Determine the (x, y) coordinate at the center of the cell enclosing the given text.  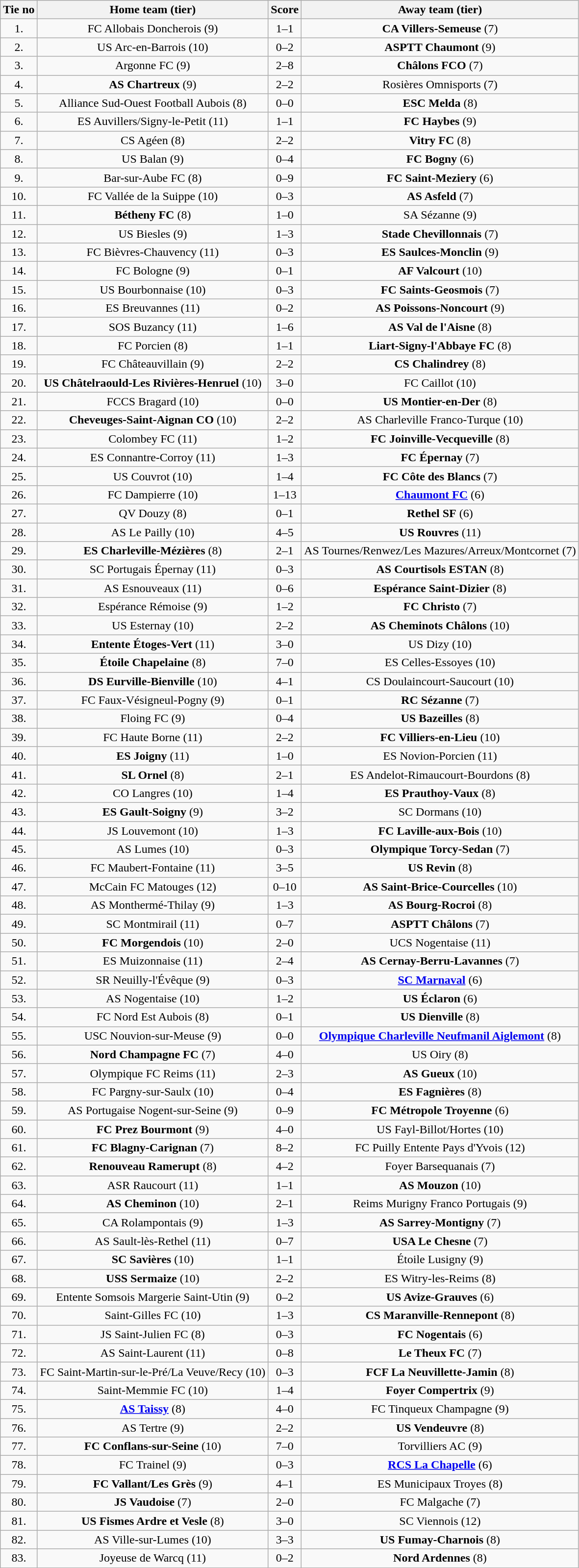
US Biesles (9) (153, 234)
Chaumont FC (6) (440, 495)
ASR Raucourt (11) (153, 1185)
AS Tertre (9) (153, 1428)
58. (19, 1092)
AS Asfeld (7) (440, 196)
US Vendeuvre (8) (440, 1428)
ES Andelot-Rimaucourt-Bourdons (8) (440, 774)
SC Viennois (12) (440, 1521)
54. (19, 1017)
Olympique FC Reims (11) (153, 1073)
ES Prauthoy-Vaux (8) (440, 793)
JS Vaudoise (7) (153, 1502)
Étoile Lusigny (9) (440, 1260)
60. (19, 1129)
41. (19, 774)
61. (19, 1148)
US Bourbonnaise (10) (153, 290)
AS Esnouveaux (11) (153, 588)
AS Taissy (8) (153, 1409)
71. (19, 1334)
8–2 (285, 1148)
ASPTT Châlons (7) (440, 924)
SA Sézanne (9) (440, 215)
38. (19, 719)
CA Villers-Semeuse (7) (440, 28)
RC Sézanne (7) (440, 700)
Bétheny FC (8) (153, 215)
65. (19, 1222)
US Éclaron (6) (440, 998)
FC Pargny-sur-Saulx (10) (153, 1092)
ES Witry-les-Reims (8) (440, 1278)
1–6 (285, 327)
AS Monthermé-Thilay (9) (153, 905)
AS Saint-Laurent (11) (153, 1353)
Nord Champagne FC (7) (153, 1054)
56. (19, 1054)
76. (19, 1428)
34. (19, 644)
21. (19, 401)
7. (19, 140)
FC Tinqueux Champagne (9) (440, 1409)
14. (19, 271)
18. (19, 346)
70. (19, 1316)
Châlons FCO (7) (440, 66)
AS Mouzon (10) (440, 1185)
6. (19, 122)
Home team (tier) (153, 10)
ES Fagnières (8) (440, 1092)
Stade Chevillonnais (7) (440, 234)
FC Bogny (6) (440, 159)
AS Nogentaise (10) (153, 998)
48. (19, 905)
30. (19, 570)
Entente Étoges-Vert (11) (153, 644)
82. (19, 1540)
Entente Somsois Margerie Saint-Utin (9) (153, 1297)
ES Muizonnaise (11) (153, 961)
1–13 (285, 495)
81. (19, 1521)
25. (19, 476)
51. (19, 961)
45. (19, 849)
44. (19, 831)
SR Neuilly-l'Évêque (9) (153, 980)
US Revin (8) (440, 868)
47. (19, 887)
2–4 (285, 961)
AS Ville-sur-Lumes (10) (153, 1540)
67. (19, 1260)
Le Theux FC (7) (440, 1353)
FC Morgendois (10) (153, 943)
US Fayl-Billot/Hortes (10) (440, 1129)
AS Lumes (10) (153, 849)
FC Haute Borne (11) (153, 737)
FC Faux-Vésigneul-Pogny (9) (153, 700)
73. (19, 1371)
US Fismes Ardre et Vesle (8) (153, 1521)
80. (19, 1502)
AS Gueux (10) (440, 1073)
SC Marnaval (6) (440, 980)
AS Val de l'Aisne (8) (440, 327)
FC Trainel (9) (153, 1465)
USC Nouvion-sur-Meuse (9) (153, 1036)
83. (19, 1558)
Saint-Memmie FC (10) (153, 1390)
FC Conflans-sur-Seine (10) (153, 1446)
3–2 (285, 812)
US Oiry (8) (440, 1054)
62. (19, 1167)
Nord Ardennes (8) (440, 1558)
13. (19, 252)
US Châtelraould-Les Rivières-Henruel (10) (153, 383)
FC Châteauvillain (9) (153, 364)
FC Christo (7) (440, 607)
26. (19, 495)
AS Chartreux (9) (153, 84)
ESC Melda (8) (440, 103)
AS Poissons-Noncourt (9) (440, 308)
SC Dormans (10) (440, 812)
FC Joinville-Vecqueville (8) (440, 439)
FC Laville-aux-Bois (10) (440, 831)
FC Vallée de la Suippe (10) (153, 196)
79. (19, 1484)
AS Cheminon (10) (153, 1204)
US Bazeilles (8) (440, 719)
AS Bourg-Rocroi (8) (440, 905)
59. (19, 1110)
CO Langres (10) (153, 793)
49. (19, 924)
FC Bologne (9) (153, 271)
15. (19, 290)
US Fumay-Charnois (8) (440, 1540)
75. (19, 1409)
36. (19, 681)
ES Auvillers/Signy-le-Petit (11) (153, 122)
Tie no (19, 10)
Renouveau Ramerupt (8) (153, 1167)
4. (19, 84)
ES Connantre-Corroy (11) (153, 457)
3–3 (285, 1540)
1. (19, 28)
22. (19, 420)
FC Allobais Doncherois (9) (153, 28)
Torvilliers AC (9) (440, 1446)
Cheveuges-Saint-Aignan CO (10) (153, 420)
US Montier-en-Der (8) (440, 401)
72. (19, 1353)
27. (19, 513)
Vitry FC (8) (440, 140)
Joyeuse de Warcq (11) (153, 1558)
2–8 (285, 66)
3. (19, 66)
CS Agéen (8) (153, 140)
2–3 (285, 1073)
US Dizy (10) (440, 644)
AS Saint-Brice-Courcelles (10) (440, 887)
3–5 (285, 868)
32. (19, 607)
Colombey FC (11) (153, 439)
8. (19, 159)
FC Haybes (9) (440, 122)
5. (19, 103)
ES Novion-Porcien (11) (440, 756)
USS Sermaize (10) (153, 1278)
FC Malgache (7) (440, 1502)
ES Joigny (11) (153, 756)
19. (19, 364)
12. (19, 234)
Argonne FC (9) (153, 66)
CS Chalindrey (8) (440, 364)
FC Nogentais (6) (440, 1334)
FC Bièvres-Chauvency (11) (153, 252)
JS Saint-Julien FC (8) (153, 1334)
Rosières Omnisports (7) (440, 84)
US Balan (9) (153, 159)
JS Louvemont (10) (153, 831)
FC Villiers-en-Lieu (10) (440, 737)
11. (19, 215)
Rethel SF (6) (440, 513)
AS Cheminots Châlons (10) (440, 625)
FC Caillot (10) (440, 383)
35. (19, 663)
31. (19, 588)
0–8 (285, 1353)
29. (19, 551)
AF Valcourt (10) (440, 271)
Espérance Rémoise (9) (153, 607)
28. (19, 532)
FC Prez Bourmont (9) (153, 1129)
DS Eurville-Bienville (10) (153, 681)
CS Maranville-Rennepont (8) (440, 1316)
Étoile Chapelaine (8) (153, 663)
68. (19, 1278)
AS Portugaise Nogent-sur-Seine (9) (153, 1110)
57. (19, 1073)
50. (19, 943)
CA Rolampontais (9) (153, 1222)
FC Saints-Geosmois (7) (440, 290)
55. (19, 1036)
QV Douzy (8) (153, 513)
78. (19, 1465)
Saint-Gilles FC (10) (153, 1316)
Score (285, 10)
0–6 (285, 588)
Olympique Charleville Neufmanil Aiglemont (8) (440, 1036)
AS Sarrey-Montigny (7) (440, 1222)
FC Nord Est Aubois (8) (153, 1017)
UCS Nogentaise (11) (440, 943)
10. (19, 196)
24. (19, 457)
23. (19, 439)
63. (19, 1185)
16. (19, 308)
FC Vallant/Les Grès (9) (153, 1484)
US Rouvres (11) (440, 532)
FC Épernay (7) (440, 457)
Reims Murigny Franco Portugais (9) (440, 1204)
SL Ornel (8) (153, 774)
SC Savières (10) (153, 1260)
AS Le Pailly (10) (153, 532)
37. (19, 700)
FC Porcien (8) (153, 346)
USA Le Chesne (7) (440, 1241)
AS Tournes/Renwez/Les Mazures/Arreux/Montcornet (7) (440, 551)
69. (19, 1297)
SC Portugais Épernay (11) (153, 570)
Away team (tier) (440, 10)
AS Sault-lès-Rethel (11) (153, 1241)
46. (19, 868)
Espérance Saint-Dizier (8) (440, 588)
FC Saint-Meziery (6) (440, 177)
FC Maubert-Fontaine (11) (153, 868)
42. (19, 793)
2. (19, 47)
52. (19, 980)
FC Côte des Blancs (7) (440, 476)
AS Courtisols ESTAN (8) (440, 570)
ES Breuvannes (11) (153, 308)
0–10 (285, 887)
US Esternay (10) (153, 625)
4–5 (285, 532)
17. (19, 327)
39. (19, 737)
FCF La Neuvillette-Jamin (8) (440, 1371)
Floing FC (9) (153, 719)
FC Puilly Entente Pays d'Yvois (12) (440, 1148)
FCCS Bragard (10) (153, 401)
Liart-Signy-l'Abbaye FC (8) (440, 346)
Olympique Torcy-Sedan (7) (440, 849)
Foyer Barsequanais (7) (440, 1167)
US Couvrot (10) (153, 476)
20. (19, 383)
ES Saulces-Monclin (9) (440, 252)
ES Celles-Essoyes (10) (440, 663)
40. (19, 756)
AS Charleville Franco-Turque (10) (440, 420)
53. (19, 998)
SC Montmirail (11) (153, 924)
4–2 (285, 1167)
77. (19, 1446)
McCain FC Matouges (12) (153, 887)
SOS Buzancy (11) (153, 327)
ES Gault-Soigny (9) (153, 812)
ES Municipaux Troyes (8) (440, 1484)
US Avize-Grauves (6) (440, 1297)
9. (19, 177)
ASPTT Chaumont (9) (440, 47)
FC Dampierre (10) (153, 495)
FC Blagny-Carignan (7) (153, 1148)
FC Métropole Troyenne (6) (440, 1110)
Alliance Sud-Ouest Football Aubois (8) (153, 103)
FC Saint-Martin-sur-le-Pré/La Veuve/Recy (10) (153, 1371)
RCS La Chapelle (6) (440, 1465)
Foyer Compertrix (9) (440, 1390)
AS Cernay-Berru-Lavannes (7) (440, 961)
43. (19, 812)
US Arc-en-Barrois (10) (153, 47)
CS Doulaincourt-Saucourt (10) (440, 681)
33. (19, 625)
Bar-sur-Aube FC (8) (153, 177)
US Dienville (8) (440, 1017)
66. (19, 1241)
ES Charleville-Mézières (8) (153, 551)
64. (19, 1204)
74. (19, 1390)
